Capture the cell that displays the provided text and extract its [X, Y] central coordinate. 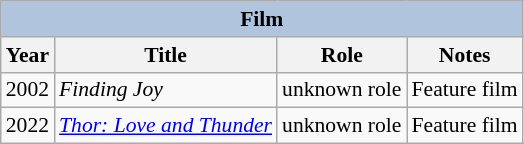
2022 [28, 126]
Notes [464, 55]
Film [262, 19]
2002 [28, 90]
Year [28, 55]
Role [342, 55]
Finding Joy [166, 90]
Thor: Love and Thunder [166, 126]
Title [166, 55]
